For the text-containing cell, return its midpoint in (X, Y) coordinate format. 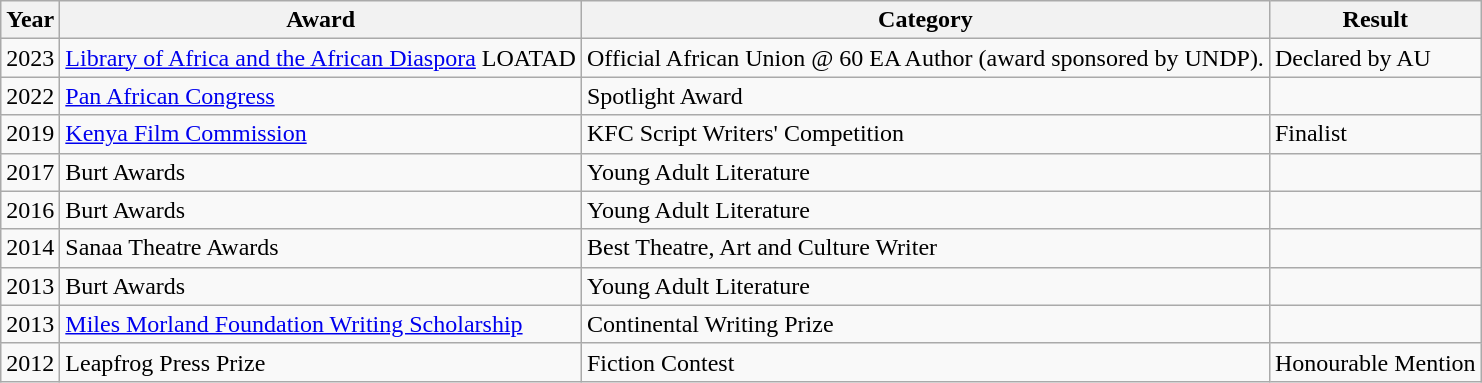
Official African Union @ 60 EA Author (award sponsored by UNDP). (925, 58)
Library of Africa and the African Diaspora LOATAD (321, 58)
2016 (30, 210)
2014 (30, 248)
Award (321, 20)
Continental Writing Prize (925, 324)
Miles Morland Foundation Writing Scholarship (321, 324)
Pan African Congress (321, 96)
2023 (30, 58)
Honourable Mention (1375, 362)
Sanaa Theatre Awards (321, 248)
Category (925, 20)
Year (30, 20)
Kenya Film Commission (321, 134)
Finalist (1375, 134)
Best Theatre, Art and Culture Writer (925, 248)
2022 (30, 96)
Spotlight Award (925, 96)
Fiction Contest (925, 362)
Declared by AU (1375, 58)
Result (1375, 20)
2019 (30, 134)
2012 (30, 362)
2017 (30, 172)
Leapfrog Press Prize (321, 362)
KFC Script Writers' Competition (925, 134)
